Capture the cell that displays the provided text and extract its [x, y] central coordinate. 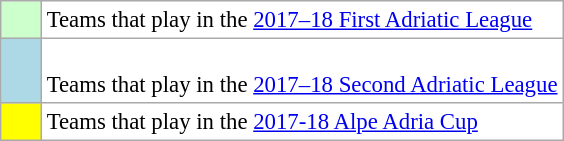
Teams that play in the 2017–18 Second Adriatic League [302, 72]
Teams that play in the 2017–18 First Adriatic League [302, 20]
Teams that play in the 2017-18 Alpe Adria Cup [302, 122]
